Find where the given text appears and provide that cell's center as [x, y] coordinate. 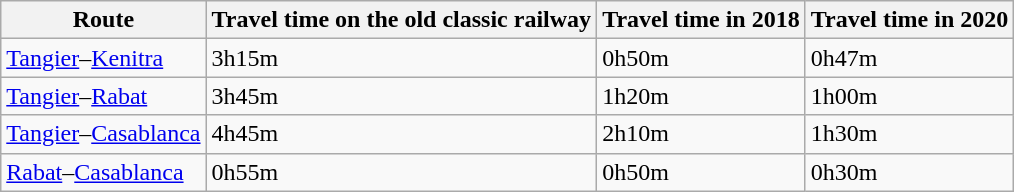
0h55m [402, 172]
0h47m [910, 58]
Tangier–Casablanca [104, 134]
Travel time in 2018 [702, 20]
Tangier–Rabat [104, 96]
Rabat–Casablanca [104, 172]
1h20m [702, 96]
2h10m [702, 134]
Travel time in 2020 [910, 20]
3h45m [402, 96]
1h00m [910, 96]
Route [104, 20]
4h45m [402, 134]
Travel time on the old classic railway [402, 20]
1h30m [910, 134]
3h15m [402, 58]
0h30m [910, 172]
Tangier–Kenitra [104, 58]
